Find where the given text appears and provide that cell's center as (X, Y) coordinate. 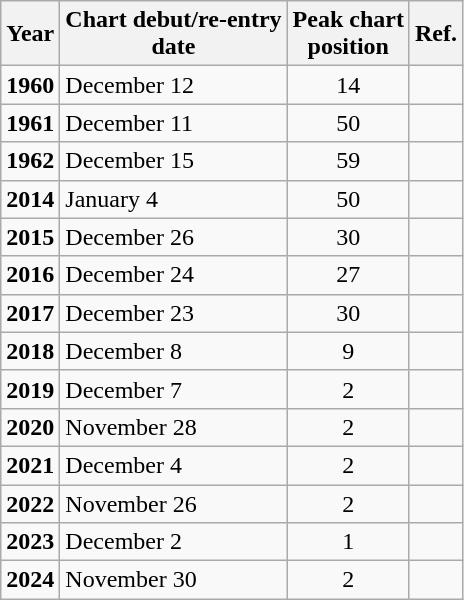
2024 (30, 580)
2017 (30, 313)
December 26 (174, 237)
December 7 (174, 389)
November 28 (174, 427)
Chart debut/re-entrydate (174, 34)
1961 (30, 123)
1960 (30, 85)
2021 (30, 465)
December 15 (174, 161)
December 2 (174, 542)
2022 (30, 503)
14 (348, 85)
November 30 (174, 580)
2020 (30, 427)
27 (348, 275)
December 4 (174, 465)
December 12 (174, 85)
2015 (30, 237)
1 (348, 542)
1962 (30, 161)
2019 (30, 389)
December 24 (174, 275)
December 23 (174, 313)
December 8 (174, 351)
2014 (30, 199)
2023 (30, 542)
December 11 (174, 123)
59 (348, 161)
Ref. (436, 34)
Year (30, 34)
2016 (30, 275)
January 4 (174, 199)
2018 (30, 351)
9 (348, 351)
November 26 (174, 503)
Peak chartposition (348, 34)
